Provide the (x, y) coordinate of the cell's center where the given text is located.  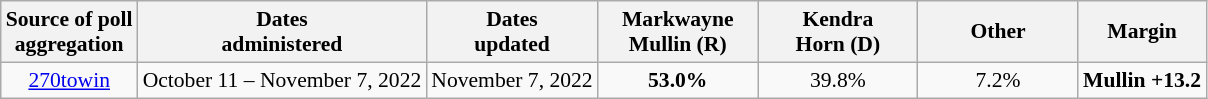
Other (998, 32)
Margin (1142, 32)
October 11 – November 7, 2022 (282, 80)
270towin (70, 80)
MarkwayneMullin (R) (678, 32)
Datesadministered (282, 32)
November 7, 2022 (512, 80)
KendraHorn (D) (838, 32)
Datesupdated (512, 32)
Mullin +13.2 (1142, 80)
7.2% (998, 80)
Source of pollaggregation (70, 32)
53.0% (678, 80)
39.8% (838, 80)
